Return the (X, Y) coordinate for the center point of the cell that contains the specified text.  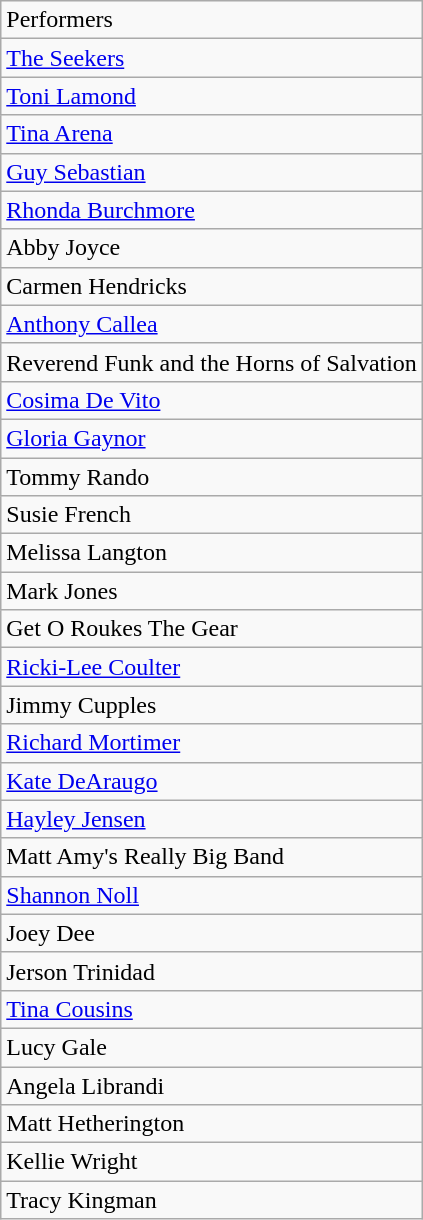
Jimmy Cupples (212, 705)
Gloria Gaynor (212, 438)
Lucy Gale (212, 1047)
Susie French (212, 515)
Matt Hetherington (212, 1124)
Mark Jones (212, 591)
The Seekers (212, 58)
Rhonda Burchmore (212, 210)
Cosima De Vito (212, 400)
Get O Roukes The Gear (212, 629)
Abby Joyce (212, 248)
Jerson Trinidad (212, 971)
Carmen Hendricks (212, 286)
Ricki-Lee Coulter (212, 667)
Melissa Langton (212, 553)
Kate DeAraugo (212, 781)
Anthony Callea (212, 324)
Reverend Funk and the Horns of Salvation (212, 362)
Richard Mortimer (212, 743)
Tina Arena (212, 134)
Shannon Noll (212, 895)
Guy Sebastian (212, 172)
Tracy Kingman (212, 1200)
Tommy Rando (212, 477)
Toni Lamond (212, 96)
Kellie Wright (212, 1162)
Performers (212, 20)
Hayley Jensen (212, 819)
Angela Librandi (212, 1085)
Tina Cousins (212, 1009)
Matt Amy's Really Big Band (212, 857)
Joey Dee (212, 933)
